Detect which cell encompasses the target text, then output its (x, y) center coordinate. 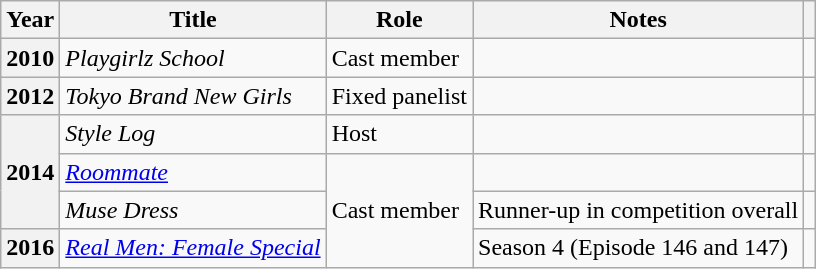
2016 (30, 248)
Host (399, 134)
Runner-up in competition overall (638, 210)
2010 (30, 58)
2014 (30, 172)
Year (30, 20)
Role (399, 20)
Muse Dress (193, 210)
Style Log (193, 134)
Playgirlz School (193, 58)
Real Men: Female Special (193, 248)
Tokyo Brand New Girls (193, 96)
Title (193, 20)
Roommate (193, 172)
Season 4 (Episode 146 and 147) (638, 248)
Fixed panelist (399, 96)
Notes (638, 20)
2012 (30, 96)
